Identify which cell holds the provided text, then report its (X, Y) central coordinate. 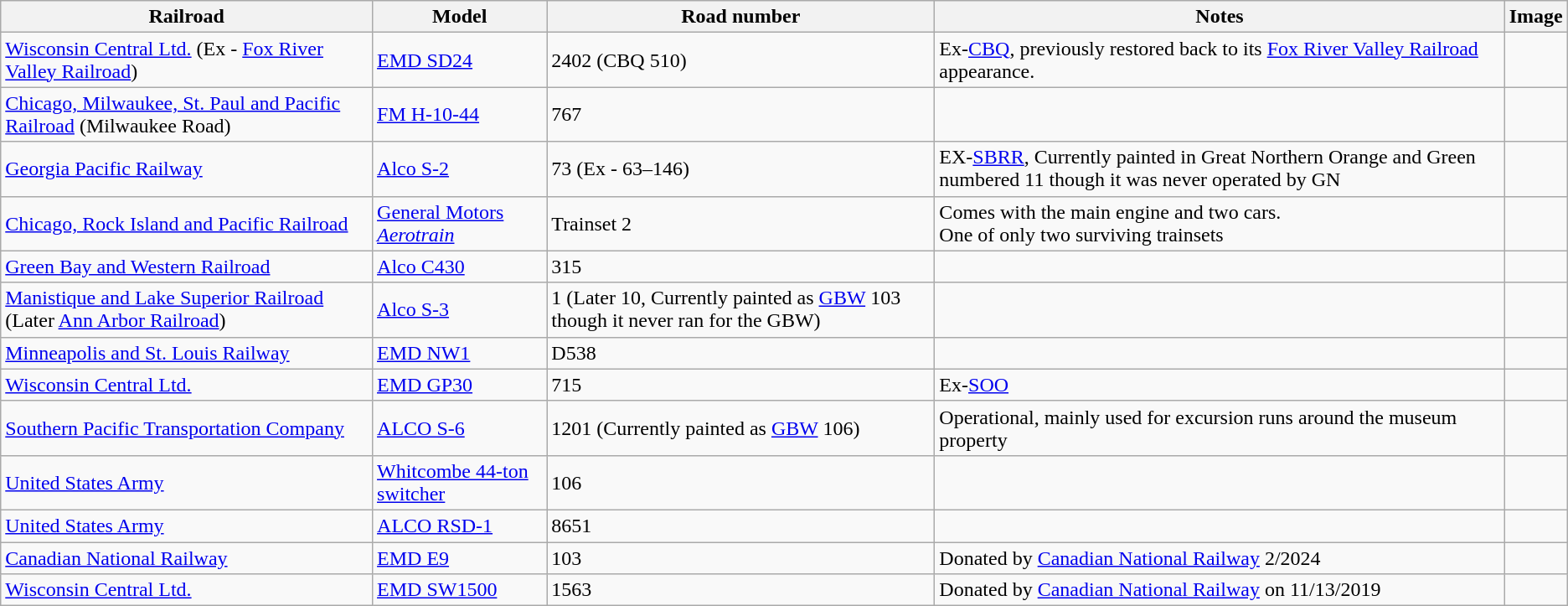
Minneapolis and St. Louis Railway (187, 353)
Ex-SOO (1220, 385)
Image (1536, 17)
1 (Later 10, Currently painted as GBW 103 though it never ran for the GBW) (740, 310)
Donated by Canadian National Railway on 11/13/2019 (1220, 590)
EMD E9 (460, 557)
Alco C430 (460, 267)
Wisconsin Central Ltd. (Ex - Fox River Valley Railroad) (187, 60)
Trainset 2 (740, 223)
EMD SW1500 (460, 590)
8651 (740, 526)
Railroad (187, 17)
Comes with the main engine and two cars.One of only two surviving trainsets (1220, 223)
ALCO S-6 (460, 427)
715 (740, 385)
Southern Pacific Transportation Company (187, 427)
315 (740, 267)
EMD SD24 (460, 60)
ALCO RSD-1 (460, 526)
Ex-CBQ, previously restored back to its Fox River Valley Railroad appearance. (1220, 60)
Chicago, Milwaukee, St. Paul and Pacific Railroad (Milwaukee Road) (187, 114)
Alco S-3 (460, 310)
Chicago, Rock Island and Pacific Railroad (187, 223)
Manistique and Lake Superior Railroad (Later Ann Arbor Railroad) (187, 310)
Model (460, 17)
Alco S-2 (460, 169)
Green Bay and Western Railroad (187, 267)
767 (740, 114)
Georgia Pacific Railway (187, 169)
1201 (Currently painted as GBW 106) (740, 427)
2402 (CBQ 510) (740, 60)
Road number (740, 17)
FM H-10-44 (460, 114)
Whitcombe 44-ton switcher (460, 483)
106 (740, 483)
73 (Ex - 63–146) (740, 169)
1563 (740, 590)
D538 (740, 353)
Operational, mainly used for excursion runs around the museum property (1220, 427)
EX-SBRR, Currently painted in Great Northern Orange and Green numbered 11 though it was never operated by GN (1220, 169)
EMD NW1 (460, 353)
103 (740, 557)
Notes (1220, 17)
EMD GP30 (460, 385)
Donated by Canadian National Railway 2/2024 (1220, 557)
General Motors Aerotrain (460, 223)
Canadian National Railway (187, 557)
